For the text-containing cell, return its midpoint in (X, Y) coordinate format. 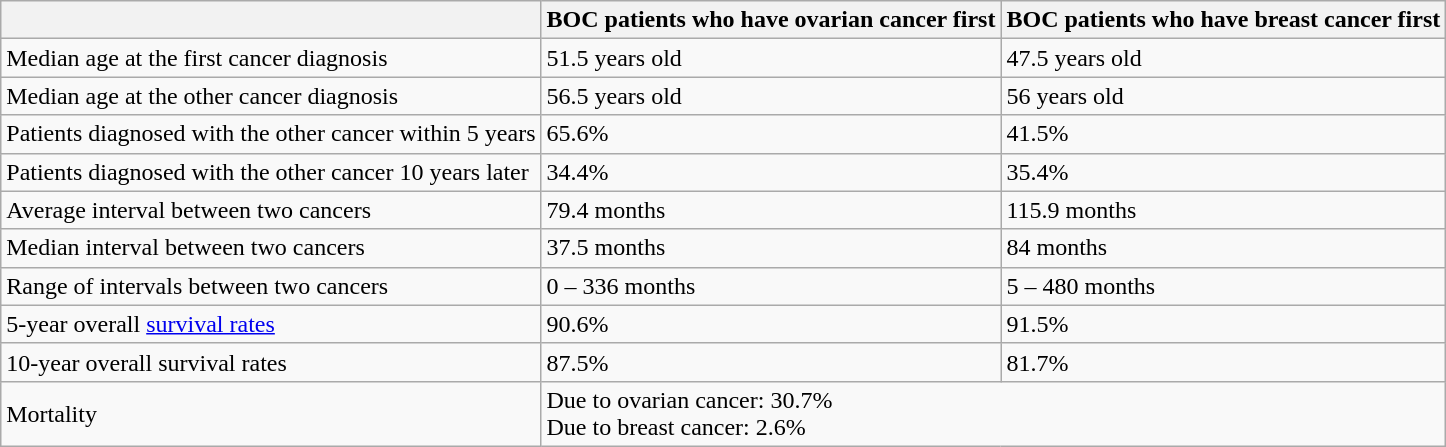
47.5 years old (1224, 58)
5 – 480 months (1224, 286)
0 – 336 months (771, 286)
Median age at the other cancer diagnosis (271, 96)
34.4% (771, 172)
90.6% (771, 324)
115.9 months (1224, 210)
79.4 months (771, 210)
56.5 years old (771, 96)
Mortality (271, 414)
56 years old (1224, 96)
BOC patients who have breast cancer first (1224, 20)
Average interval between two cancers (271, 210)
Median age at the first cancer diagnosis (271, 58)
84 months (1224, 248)
41.5% (1224, 134)
5-year overall survival rates (271, 324)
Due to ovarian cancer: 30.7%Due to breast cancer: 2.6% (994, 414)
Patients diagnosed with the other cancer 10 years later (271, 172)
10-year overall survival rates (271, 362)
BOC patients who have ovarian cancer first (771, 20)
91.5% (1224, 324)
Patients diagnosed with the other cancer within 5 years (271, 134)
65.6% (771, 134)
81.7% (1224, 362)
35.4% (1224, 172)
87.5% (771, 362)
Range of intervals between two cancers (271, 286)
37.5 months (771, 248)
Median interval between two cancers (271, 248)
51.5 years old (771, 58)
